For the text-containing cell, return its midpoint in [x, y] coordinate format. 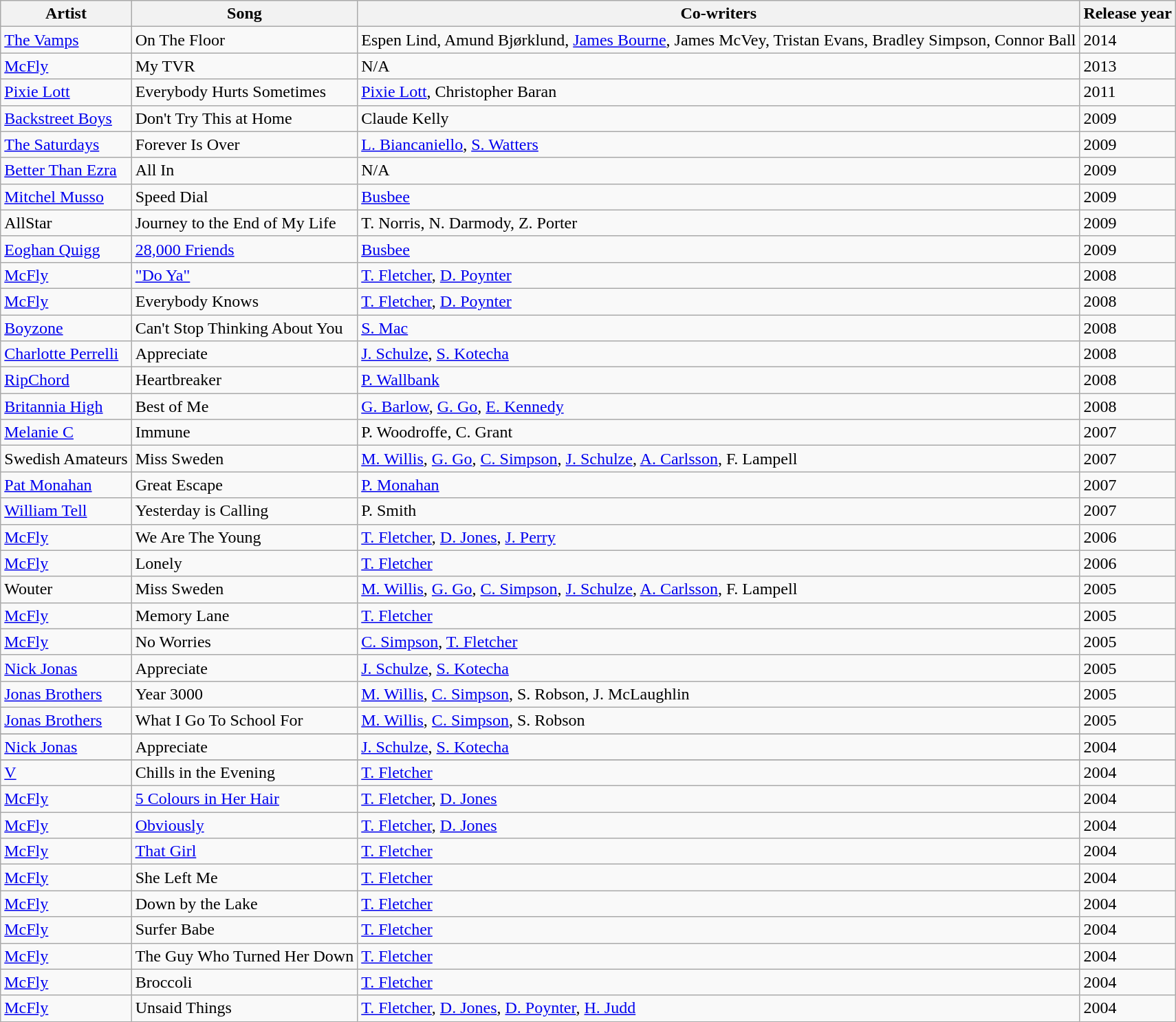
L. Biancaniello, S. Watters [719, 144]
Year 3000 [245, 694]
T. Norris, N. Darmody, Z. Porter [719, 223]
Lonely [245, 563]
Co-writers [719, 14]
Eoghan Quigg [66, 249]
28,000 Friends [245, 249]
P. Smith [719, 511]
2011 [1128, 92]
Heartbreaker [245, 380]
T. Fletcher, D. Jones, J. Perry [719, 537]
5 Colours in Her Hair [245, 799]
Forever Is Over [245, 144]
2013 [1128, 66]
Obviously [245, 825]
M. Willis, C. Simpson, S. Robson [719, 720]
No Worries [245, 642]
Pixie Lott, Christopher Baran [719, 92]
Yesterday is Calling [245, 511]
The Vamps [66, 40]
P. Woodroffe, C. Grant [719, 433]
T. Fletcher, D. Jones, D. Poynter, H. Judd [719, 1008]
Claude Kelly [719, 118]
M. Willis, C. Simpson, S. Robson, J. McLaughlin [719, 694]
"Do Ya" [245, 275]
V [66, 773]
Britannia High [66, 406]
RipChord [66, 380]
Better Than Ezra [66, 171]
William Tell [66, 511]
Speed Dial [245, 197]
Wouter [66, 589]
S. Mac [719, 328]
Melanie C [66, 433]
C. Simpson, T. Fletcher [719, 642]
Charlotte Perrelli [66, 354]
Don't Try This at Home [245, 118]
Memory Lane [245, 616]
The Saturdays [66, 144]
She Left Me [245, 878]
Swedish Amateurs [66, 459]
P. Wallbank [719, 380]
2014 [1128, 40]
Everybody Knows [245, 301]
Pixie Lott [66, 92]
That Girl [245, 851]
Chills in the Evening [245, 773]
Backstreet Boys [66, 118]
Pat Monahan [66, 485]
P. Monahan [719, 485]
Release year [1128, 14]
Can't Stop Thinking About You [245, 328]
We Are The Young [245, 537]
All In [245, 171]
Immune [245, 433]
Mitchel Musso [66, 197]
AllStar [66, 223]
G. Barlow, G. Go, E. Kennedy [719, 406]
Broccoli [245, 982]
Espen Lind, Amund Bjørklund, James Bourne, James McVey, Tristan Evans, Bradley Simpson, Connor Ball [719, 40]
Unsaid Things [245, 1008]
Everybody Hurts Sometimes [245, 92]
Boyzone [66, 328]
Down by the Lake [245, 904]
My TVR [245, 66]
Great Escape [245, 485]
Song [245, 14]
Journey to the End of My Life [245, 223]
Best of Me [245, 406]
What I Go To School For [245, 720]
Artist [66, 14]
On The Floor [245, 40]
Surfer Babe [245, 930]
The Guy Who Turned Her Down [245, 956]
